Pinpoint the cell where the given text exists, returning its [X, Y] midpoint coordinate. 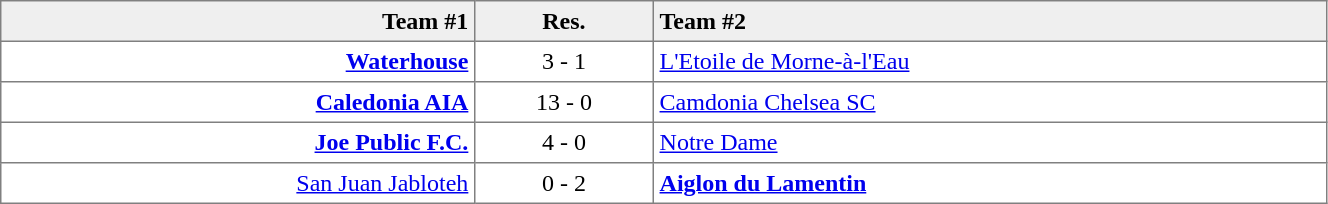
San Juan Jabloteh [238, 183]
L'Etoile de Morne-à-l'Eau [990, 61]
4 - 0 [564, 142]
Team #2 [990, 21]
Joe Public F.C. [238, 142]
Camdonia Chelsea SC [990, 102]
3 - 1 [564, 61]
Notre Dame [990, 142]
Res. [564, 21]
0 - 2 [564, 183]
Aiglon du Lamentin [990, 183]
Team #1 [238, 21]
13 - 0 [564, 102]
Waterhouse [238, 61]
Caledonia AIA [238, 102]
